Provide the (X, Y) coordinate of the cell's center where the given text is located.  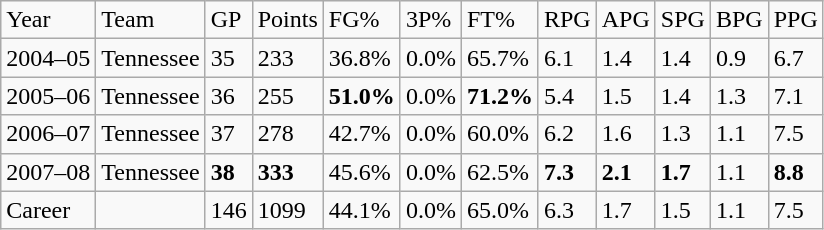
3P% (430, 20)
36 (228, 96)
SPG (682, 20)
PPG (796, 20)
65.7% (500, 58)
233 (288, 58)
2004–05 (48, 58)
45.6% (362, 172)
62.5% (500, 172)
5.4 (567, 96)
333 (288, 172)
2007–08 (48, 172)
Points (288, 20)
0.9 (739, 58)
Team (150, 20)
146 (228, 210)
278 (288, 134)
APG (626, 20)
Year (48, 20)
7.1 (796, 96)
44.1% (362, 210)
2006–07 (48, 134)
Career (48, 210)
35 (228, 58)
6.1 (567, 58)
2005–06 (48, 96)
1.6 (626, 134)
60.0% (500, 134)
GP (228, 20)
42.7% (362, 134)
BPG (739, 20)
6.7 (796, 58)
37 (228, 134)
8.8 (796, 172)
36.8% (362, 58)
255 (288, 96)
7.3 (567, 172)
38 (228, 172)
6.3 (567, 210)
2.1 (626, 172)
65.0% (500, 210)
6.2 (567, 134)
1099 (288, 210)
71.2% (500, 96)
FT% (500, 20)
51.0% (362, 96)
FG% (362, 20)
RPG (567, 20)
